Extract the (X, Y) coordinate from the center of the cell holding the provided text.  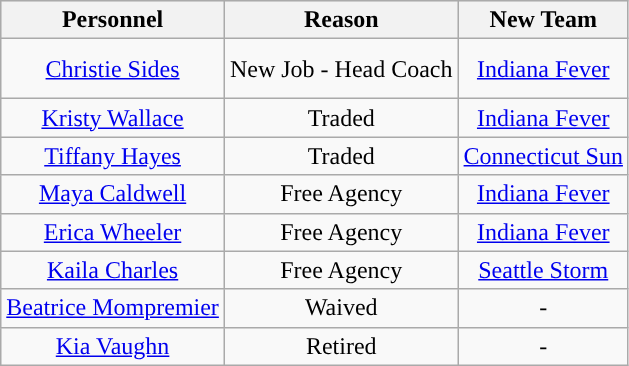
Tiffany Hayes (113, 156)
Seattle Storm (543, 270)
Kia Vaughn (113, 346)
Christie Sides (113, 69)
Waived (341, 308)
Erica Wheeler (113, 232)
Kristy Wallace (113, 118)
Beatrice Mompremier (113, 308)
Personnel (113, 20)
Reason (341, 20)
Connecticut Sun (543, 156)
Kaila Charles (113, 270)
Retired (341, 346)
New Team (543, 20)
New Job - Head Coach (341, 69)
Maya Caldwell (113, 194)
